Extract the (x, y) coordinate from the center of the cell holding the provided text.  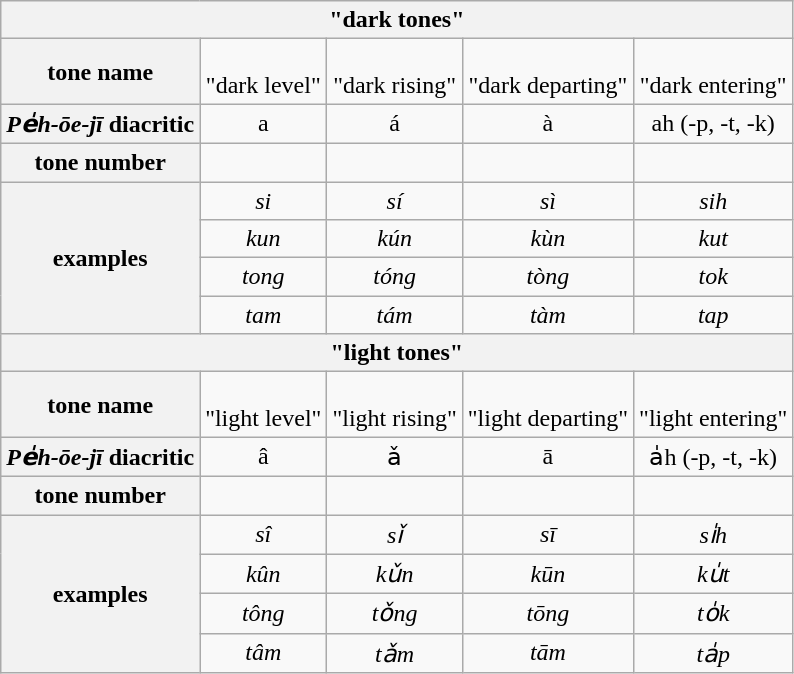
a̍h (-p, -t, -k) (714, 457)
si (264, 201)
"dark level" (264, 72)
kǔn (394, 574)
kūn (548, 574)
"dark rising" (394, 72)
tok (714, 277)
ku̍t (714, 574)
tòng (548, 277)
tông (264, 614)
tǒng (394, 614)
tong (264, 277)
tōng (548, 614)
sî (264, 534)
sih (714, 201)
sí (394, 201)
ā (548, 457)
"light entering" (714, 404)
"dark entering" (714, 72)
tóng (394, 277)
a (264, 124)
tâm (264, 653)
sǐ (394, 534)
kùn (548, 239)
tam (264, 315)
á (394, 124)
â (264, 457)
"light departing" (548, 404)
ǎ (394, 457)
tǎm (394, 653)
tap (714, 315)
kun (264, 239)
tām (548, 653)
sì (548, 201)
"light rising" (394, 404)
tàm (548, 315)
to̍k (714, 614)
sī (548, 534)
si̍h (714, 534)
tám (394, 315)
kún (394, 239)
"light level" (264, 404)
"light tones" (397, 353)
kûn (264, 574)
"dark departing" (548, 72)
"dark tones" (397, 20)
kut (714, 239)
ah (-p, -t, -k) (714, 124)
à (548, 124)
ta̍p (714, 653)
